From the cell containing the given text, extract its center point as [x, y] coordinate. 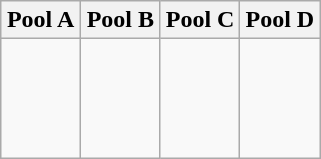
Pool A [41, 20]
Pool D [280, 20]
Pool C [200, 20]
Pool B [120, 20]
